Find where the given text appears and provide that cell's center as (X, Y) coordinate. 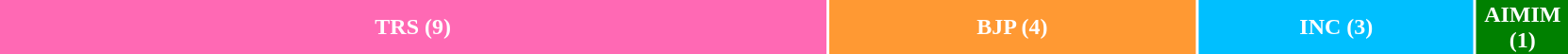
BJP (4) (1011, 27)
AIMIM (1) (1523, 27)
TRS (9) (413, 27)
INC (3) (1336, 27)
